Scan for the cell matching the given text and deliver its (X, Y) coordinate at center. 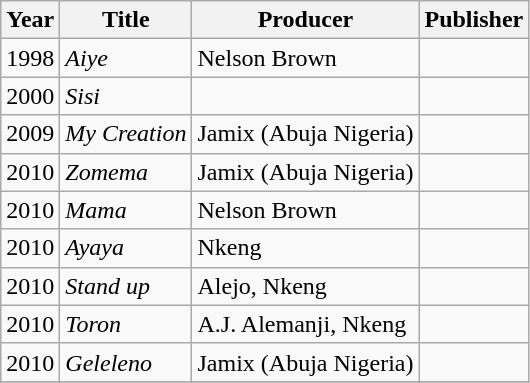
Alejo, Nkeng (306, 286)
Mama (126, 210)
Zomema (126, 172)
Stand up (126, 286)
Publisher (474, 20)
Ayaya (126, 248)
2000 (30, 96)
Producer (306, 20)
Sisi (126, 96)
Nkeng (306, 248)
Geleleno (126, 362)
Toron (126, 324)
1998 (30, 58)
Title (126, 20)
Year (30, 20)
A.J. Alemanji, Nkeng (306, 324)
2009 (30, 134)
Aiye (126, 58)
My Creation (126, 134)
